Find where the given text appears and provide that cell's center as (x, y) coordinate. 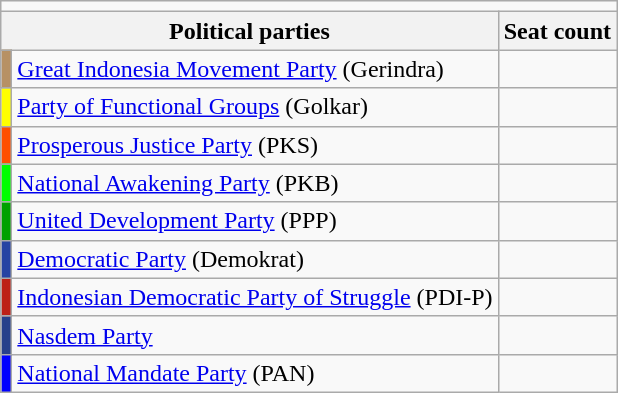
Party of Functional Groups (Golkar) (255, 107)
Indonesian Democratic Party of Struggle (PDI-P) (255, 297)
Prosperous Justice Party (PKS) (255, 145)
Seat count (557, 31)
Political parties (250, 31)
Nasdem Party (255, 335)
National Awakening Party (PKB) (255, 183)
Democratic Party (Demokrat) (255, 259)
Great Indonesia Movement Party (Gerindra) (255, 69)
United Development Party (PPP) (255, 221)
National Mandate Party (PAN) (255, 373)
